Return [X, Y] of the center of cell containing provided text 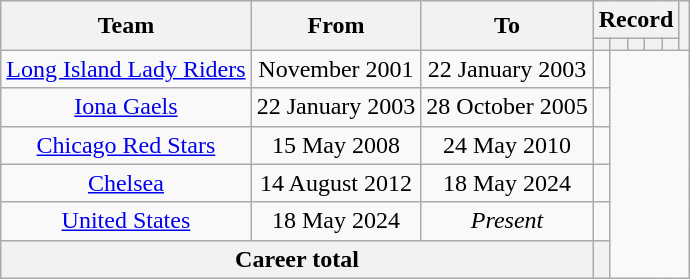
United States [126, 221]
14 August 2012 [336, 183]
Career total [297, 259]
Present [507, 221]
From [336, 26]
Record [636, 20]
Team [126, 26]
24 May 2010 [507, 145]
To [507, 26]
Iona Gaels [126, 107]
Chicago Red Stars [126, 145]
Long Island Lady Riders [126, 69]
28 October 2005 [507, 107]
November 2001 [336, 69]
15 May 2008 [336, 145]
Chelsea [126, 183]
